Extract the (x, y) coordinate from the center of the cell holding the provided text.  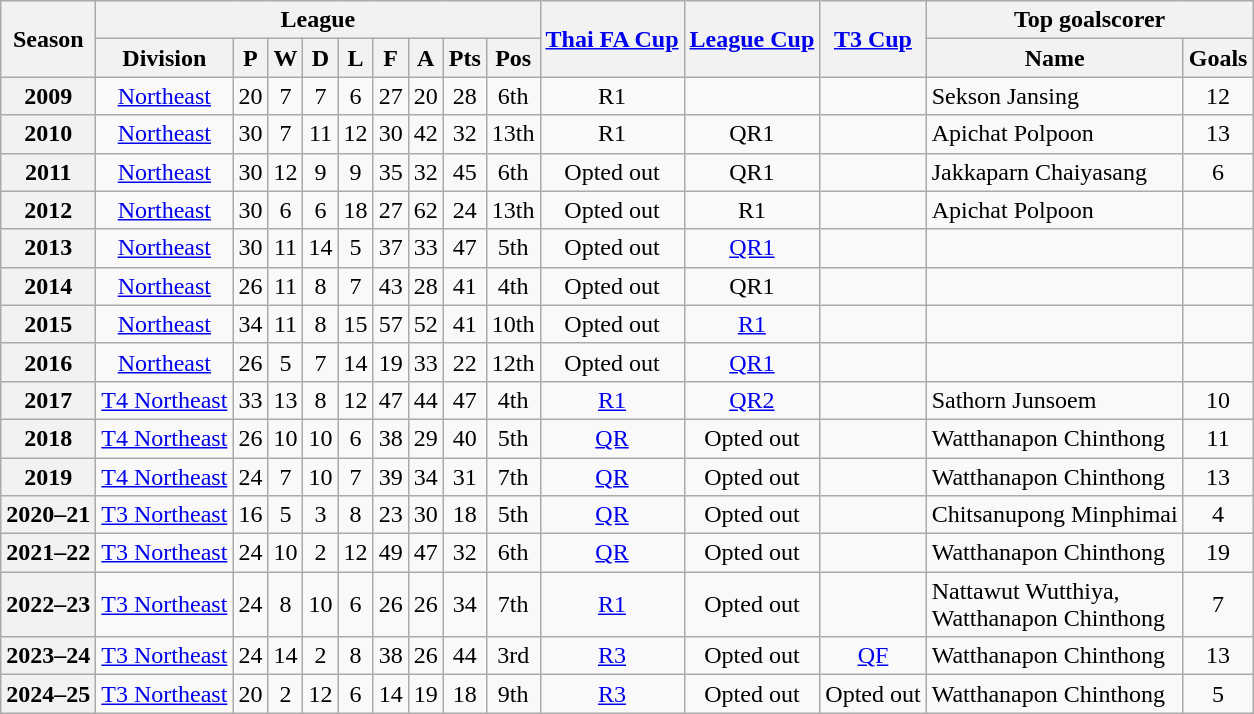
3 (320, 515)
2022–23 (48, 604)
45 (464, 172)
2014 (48, 286)
31 (464, 477)
Sathorn Junsoem (1054, 400)
W (286, 58)
37 (390, 248)
2024–25 (48, 694)
Sekson Jansing (1054, 96)
49 (390, 553)
Goals (1218, 58)
2018 (48, 438)
29 (426, 438)
23 (390, 515)
57 (390, 324)
Thai FA Cup (612, 39)
L (356, 58)
F (390, 58)
Name (1054, 58)
Pos (513, 58)
League Cup (752, 39)
4 (1218, 515)
2019 (48, 477)
T3 Cup (873, 39)
Jakkaparn Chaiyasang (1054, 172)
2021–22 (48, 553)
2011 (48, 172)
62 (426, 210)
2009 (48, 96)
16 (250, 515)
12th (513, 362)
QR2 (752, 400)
Nattawut Wutthiya, Watthanapon Chinthong (1054, 604)
Season (48, 39)
43 (390, 286)
D (320, 58)
League (318, 20)
52 (426, 324)
2017 (48, 400)
2023–24 (48, 656)
2010 (48, 134)
35 (390, 172)
2013 (48, 248)
39 (390, 477)
2015 (48, 324)
9th (513, 694)
P (250, 58)
Top goalscorer (1090, 20)
40 (464, 438)
A (426, 58)
15 (356, 324)
22 (464, 362)
10th (513, 324)
Chitsanupong Minphimai (1054, 515)
2012 (48, 210)
Division (164, 58)
3rd (513, 656)
QF (873, 656)
Pts (464, 58)
2020–21 (48, 515)
42 (426, 134)
2016 (48, 362)
